Determine the (X, Y) coordinate at the center of the cell enclosing the given text.  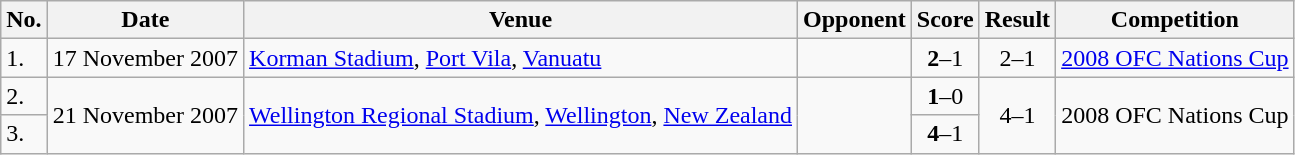
21 November 2007 (145, 115)
Venue (521, 20)
1. (24, 58)
Opponent (855, 20)
Korman Stadium, Port Vila, Vanuatu (521, 58)
Competition (1175, 20)
1–0 (945, 96)
Wellington Regional Stadium, Wellington, New Zealand (521, 115)
Result (1017, 20)
Date (145, 20)
2. (24, 96)
No. (24, 20)
3. (24, 134)
Score (945, 20)
17 November 2007 (145, 58)
